Provide the [x, y] coordinate of the cell's center where the given text is located.  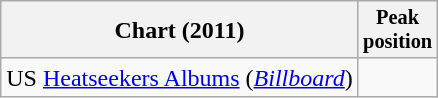
US Heatseekers Albums (Billboard) [180, 77]
Peakposition [398, 30]
Chart (2011) [180, 30]
